From the cell containing the given text, extract its center point as (X, Y) coordinate. 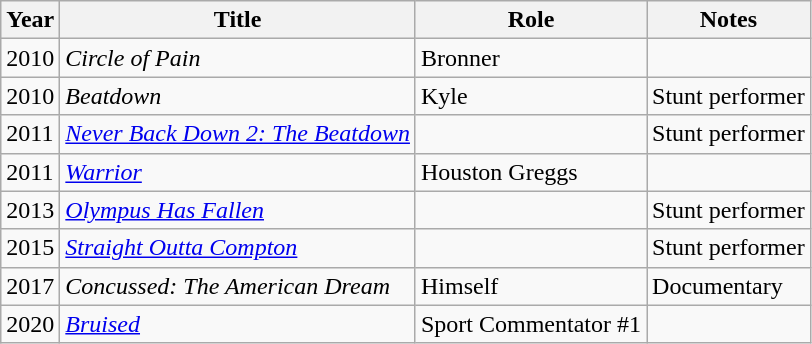
Circle of Pain (238, 58)
Warrior (238, 172)
Concussed: The American Dream (238, 286)
Year (30, 20)
Bronner (530, 58)
Bruised (238, 324)
Himself (530, 286)
Title (238, 20)
2020 (30, 324)
Kyle (530, 96)
Role (530, 20)
2017 (30, 286)
Never Back Down 2: The Beatdown (238, 134)
Olympus Has Fallen (238, 210)
Documentary (729, 286)
Straight Outta Compton (238, 248)
Notes (729, 20)
Sport Commentator #1 (530, 324)
2015 (30, 248)
2013 (30, 210)
Houston Greggs (530, 172)
Beatdown (238, 96)
